Return (x, y) of the center of cell containing provided text 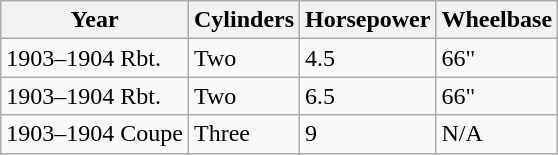
4.5 (368, 58)
9 (368, 134)
1903–1904 Coupe (95, 134)
Horsepower (368, 20)
Cylinders (244, 20)
Year (95, 20)
Three (244, 134)
6.5 (368, 96)
Wheelbase (497, 20)
N/A (497, 134)
